Search for the cell housing the specified text and yield its (X, Y) center coordinate. 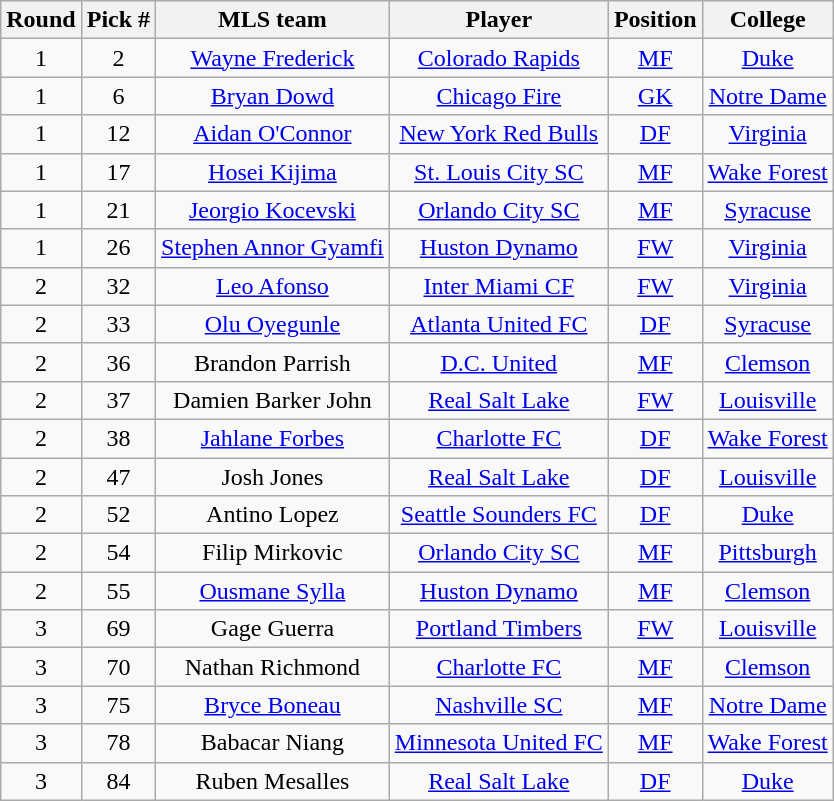
17 (118, 172)
Leo Afonso (273, 286)
Stephen Annor Gyamfi (273, 248)
Jeorgio Kocevski (273, 210)
Atlanta United FC (498, 324)
New York Red Bulls (498, 134)
Round (41, 20)
Pick # (118, 20)
47 (118, 477)
12 (118, 134)
Player (498, 20)
Nashville SC (498, 705)
Gage Guerra (273, 629)
84 (118, 781)
54 (118, 553)
Olu Oyegunle (273, 324)
Ousmane Sylla (273, 591)
Babacar Niang (273, 743)
32 (118, 286)
33 (118, 324)
52 (118, 515)
Seattle Sounders FC (498, 515)
6 (118, 96)
Damien Barker John (273, 400)
75 (118, 705)
Position (655, 20)
Antino Lopez (273, 515)
Ruben Mesalles (273, 781)
Bryce Boneau (273, 705)
38 (118, 438)
College (768, 20)
37 (118, 400)
Jahlane Forbes (273, 438)
26 (118, 248)
55 (118, 591)
GK (655, 96)
70 (118, 667)
Filip Mirkovic (273, 553)
78 (118, 743)
Nathan Richmond (273, 667)
Hosei Kijima (273, 172)
Portland Timbers (498, 629)
Josh Jones (273, 477)
Wayne Frederick (273, 58)
Aidan O'Connor (273, 134)
36 (118, 362)
Inter Miami CF (498, 286)
Pittsburgh (768, 553)
MLS team (273, 20)
21 (118, 210)
D.C. United (498, 362)
St. Louis City SC (498, 172)
Minnesota United FC (498, 743)
Colorado Rapids (498, 58)
Bryan Dowd (273, 96)
69 (118, 629)
Brandon Parrish (273, 362)
Chicago Fire (498, 96)
